Find where the given text appears and provide that cell's center as [X, Y] coordinate. 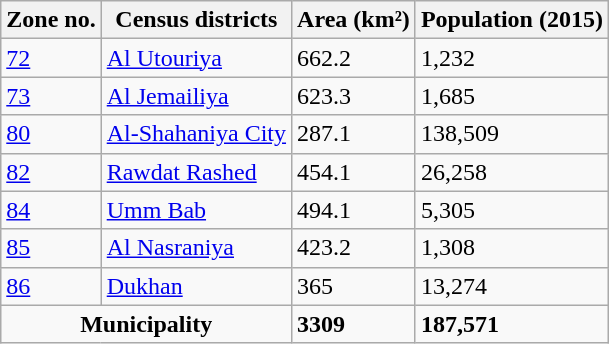
13,274 [512, 286]
Al-Shahaniya City [196, 134]
Census districts [196, 20]
138,509 [512, 134]
187,571 [512, 324]
1,308 [512, 248]
Area (km²) [354, 20]
423.2 [354, 248]
Dukhan [196, 286]
72 [51, 58]
287.1 [354, 134]
1,685 [512, 96]
Al Nasraniya [196, 248]
Rawdat Rashed [196, 172]
Umm Bab [196, 210]
26,258 [512, 172]
84 [51, 210]
454.1 [354, 172]
Al Utouriya [196, 58]
662.2 [354, 58]
Zone no. [51, 20]
365 [354, 286]
86 [51, 286]
Al Jemailiya [196, 96]
5,305 [512, 210]
3309 [354, 324]
85 [51, 248]
Municipality [146, 324]
Population (2015) [512, 20]
1,232 [512, 58]
623.3 [354, 96]
73 [51, 96]
82 [51, 172]
80 [51, 134]
494.1 [354, 210]
